Provide the [x, y] coordinate of the cell's center where the given text is located.  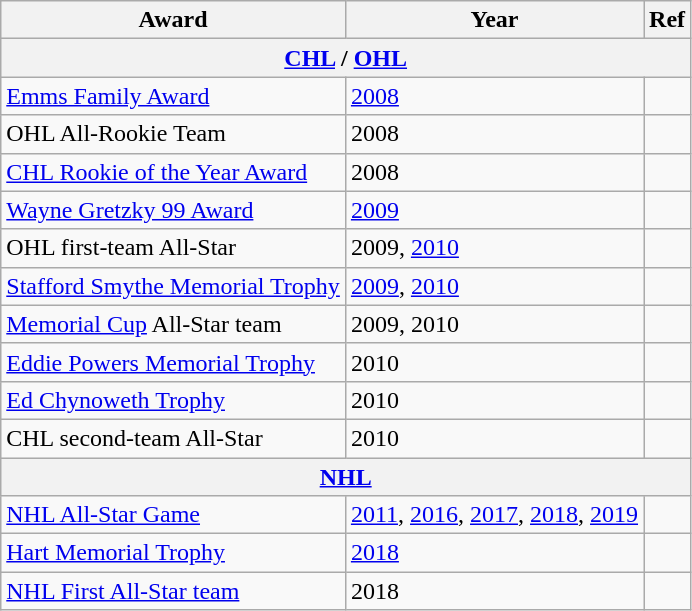
Ref [668, 20]
Memorial Cup All-Star team [174, 324]
2011, 2016, 2017, 2018, 2019 [494, 515]
Ed Chynoweth Trophy [174, 400]
Hart Memorial Trophy [174, 553]
Stafford Smythe Memorial Trophy [174, 286]
CHL Rookie of the Year Award [174, 172]
Award [174, 20]
2009 [494, 210]
NHL [346, 477]
CHL second-team All-Star [174, 438]
Eddie Powers Memorial Trophy [174, 362]
CHL / OHL [346, 58]
NHL All-Star Game [174, 515]
Emms Family Award [174, 96]
OHL first-team All-Star [174, 248]
Wayne Gretzky 99 Award [174, 210]
OHL All-Rookie Team [174, 134]
NHL First All-Star team [174, 591]
Year [494, 20]
